Find where the given text appears and provide that cell's center as (x, y) coordinate. 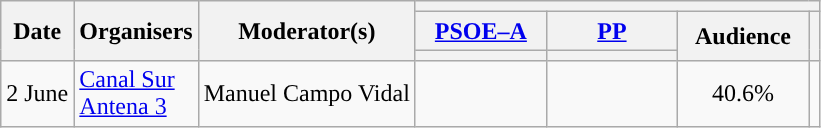
PP (612, 31)
Moderator(s) (306, 31)
Date (38, 31)
40.6% (742, 94)
2 June (38, 94)
PSOE–A (480, 31)
Canal SurAntena 3 (136, 94)
Audience (742, 36)
Organisers (136, 31)
Manuel Campo Vidal (306, 94)
